Find where the given text appears and provide that cell's center as [x, y] coordinate. 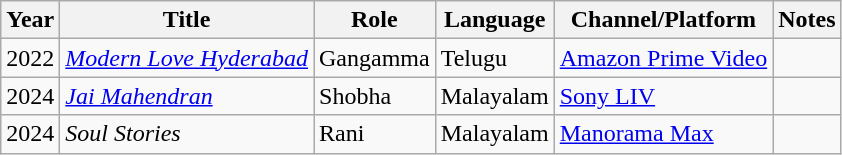
Shobha [375, 96]
Language [494, 20]
Rani [375, 134]
Gangamma [375, 58]
Amazon Prime Video [663, 58]
Year [30, 20]
Jai Mahendran [187, 96]
Manorama Max [663, 134]
Soul Stories [187, 134]
Notes [807, 20]
Sony LIV [663, 96]
Title [187, 20]
2022 [30, 58]
Role [375, 20]
Modern Love Hyderabad [187, 58]
Channel/Platform [663, 20]
Telugu [494, 58]
